Find where the given text appears and provide that cell's center as [X, Y] coordinate. 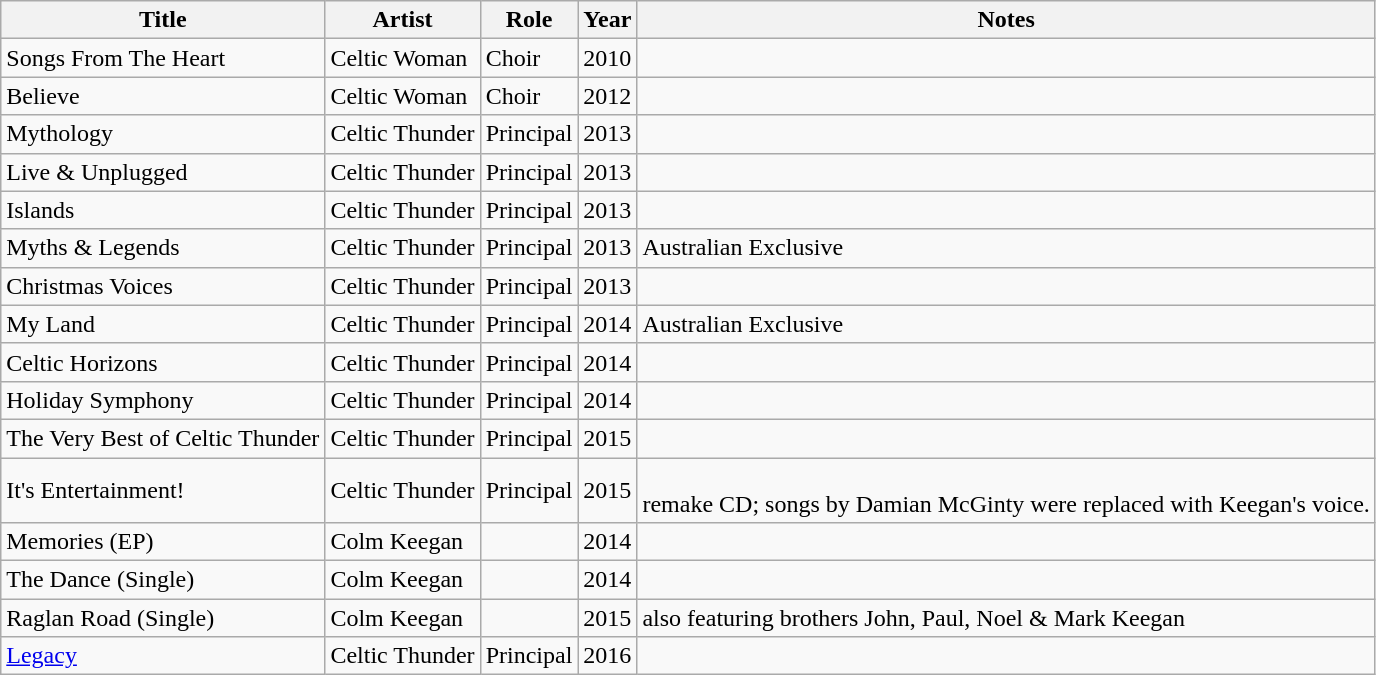
Holiday Symphony [163, 400]
Myths & Legends [163, 248]
It's Entertainment! [163, 490]
Legacy [163, 656]
Islands [163, 210]
2012 [608, 96]
2010 [608, 58]
My Land [163, 324]
The Dance (Single) [163, 580]
Christmas Voices [163, 286]
2016 [608, 656]
Title [163, 20]
The Very Best of Celtic Thunder [163, 438]
Memories (EP) [163, 542]
remake CD; songs by Damian McGinty were replaced with Keegan's voice. [1006, 490]
Celtic Horizons [163, 362]
Live & Unplugged [163, 172]
Role [529, 20]
Songs From The Heart [163, 58]
Year [608, 20]
Raglan Road (Single) [163, 618]
Believe [163, 96]
Notes [1006, 20]
Mythology [163, 134]
Artist [402, 20]
also featuring brothers John, Paul, Noel & Mark Keegan [1006, 618]
